Determine the [X, Y] coordinate at the center of the cell enclosing the given text.  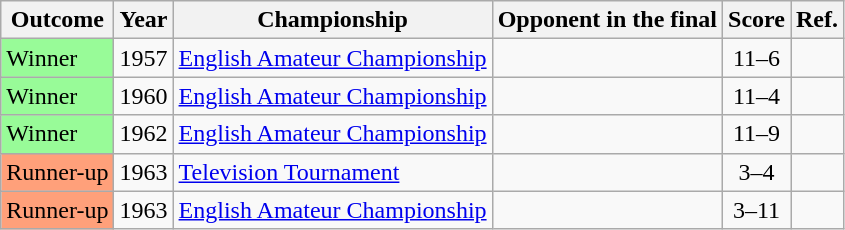
Score [757, 20]
Year [144, 20]
Ref. [816, 20]
11–6 [757, 58]
1957 [144, 58]
Championship [332, 20]
1962 [144, 134]
Television Tournament [332, 172]
3–4 [757, 172]
11–9 [757, 134]
1960 [144, 96]
Opponent in the final [607, 20]
Outcome [58, 20]
11–4 [757, 96]
3–11 [757, 210]
